For the text-containing cell, return its midpoint in (X, Y) coordinate format. 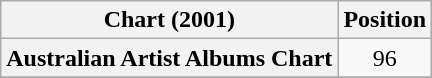
Position (385, 20)
Chart (2001) (170, 20)
Australian Artist Albums Chart (170, 58)
96 (385, 58)
